Detect which cell encompasses the target text, then output its [x, y] center coordinate. 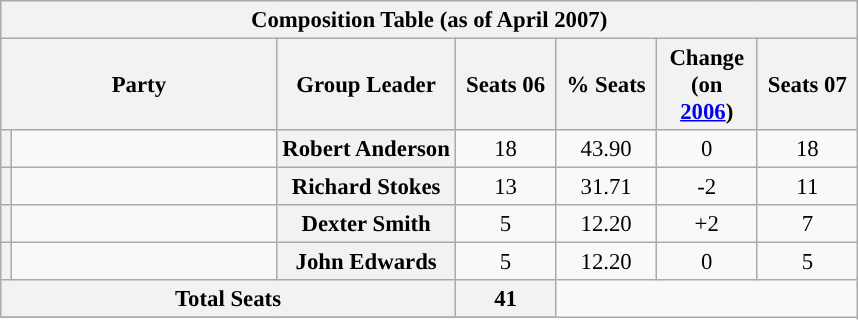
Robert Anderson [366, 149]
Richard Stokes [366, 187]
John Edwards [366, 262]
7 [808, 224]
41 [506, 299]
31.71 [606, 187]
+2 [706, 224]
Composition Table (as of April 2007) [430, 20]
-2 [706, 187]
Total Seats [228, 299]
Seats 07 [808, 85]
Dexter Smith [366, 224]
Change (on 2006) [706, 85]
% Seats [606, 85]
11 [808, 187]
Party [139, 85]
Seats 06 [506, 85]
Group Leader [366, 85]
13 [506, 187]
43.90 [606, 149]
